Detect which cell encompasses the target text, then output its [X, Y] center coordinate. 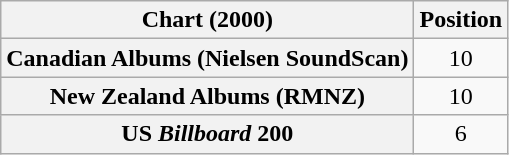
Canadian Albums (Nielsen SoundScan) [208, 58]
Position [461, 20]
6 [461, 134]
New Zealand Albums (RMNZ) [208, 96]
US Billboard 200 [208, 134]
Chart (2000) [208, 20]
